For the text-containing cell, return its midpoint in (x, y) coordinate format. 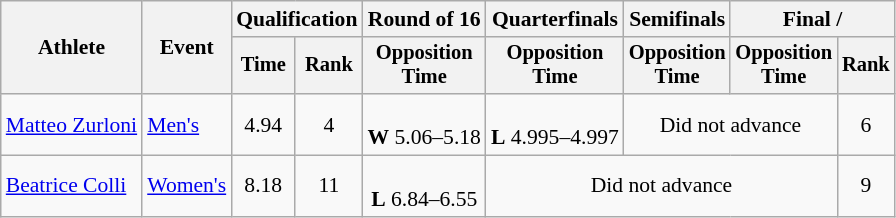
11 (328, 186)
Round of 16 (424, 19)
L 4.995–4.997 (555, 124)
Beatrice Colli (72, 186)
Men's (186, 124)
8.18 (263, 186)
Quarterfinals (555, 19)
Women's (186, 186)
Matteo Zurloni (72, 124)
W 5.06–5.18 (424, 124)
Event (186, 48)
4 (328, 124)
4.94 (263, 124)
6 (866, 124)
Semifinals (678, 19)
Qualification (296, 19)
L 6.84–6.55 (424, 186)
9 (866, 186)
Final / (812, 19)
Athlete (72, 48)
Time (263, 66)
